Output the [X, Y] coordinate of the center of the cell containing the given text.  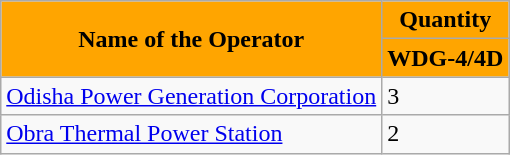
Name of the Operator [192, 39]
2 [446, 134]
Quantity [446, 20]
Odisha Power Generation Corporation [192, 96]
WDG-4/4D [446, 58]
Obra Thermal Power Station [192, 134]
3 [446, 96]
